Determine the [X, Y] coordinate at the center of the cell enclosing the given text.  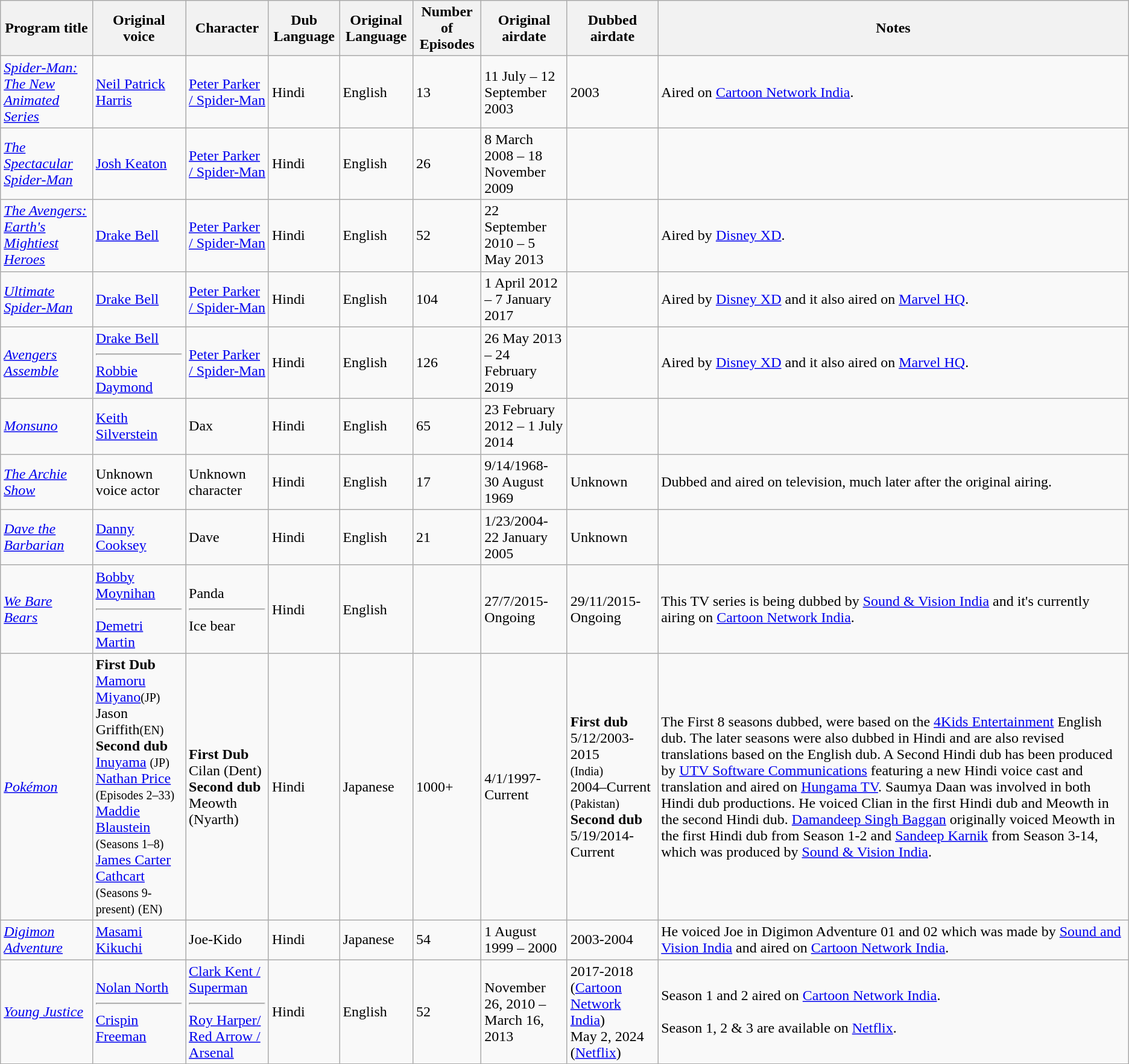
Original airdate [524, 28]
Dubbed and aired on television, much later after the original airing. [894, 482]
126 [446, 363]
65 [446, 426]
22 September 2010 – 5 May 2013 [524, 235]
2017-2018 (Cartoon Network India)May 2, 2024 (Netflix) [612, 1012]
1/23/2004-22 January 2005 [524, 537]
Masami Kikuchi [139, 939]
This TV series is being dubbed by Sound & Vision India and it's currently airing on Cartoon Network India. [894, 609]
Pokémon [46, 786]
1 April 2012 – 7 January 2017 [524, 299]
Character [227, 28]
9/14/1968-30 August 1969 [524, 482]
104 [446, 299]
The Spectacular Spider-Man [46, 164]
26 May 2013 – 24 February 2019 [524, 363]
Panda Ice bear [227, 609]
4/1/1997-Current [524, 786]
First DubCilan (Dent)Second dub Meowth (Nyarth) [227, 786]
Original voice [139, 28]
26 [446, 164]
Unknown voice actor [139, 482]
1 August 1999 – 2000 [524, 939]
Original Language [376, 28]
November 26, 2010 – March 16, 2013 [524, 1012]
Dub Language [304, 28]
Nolan NorthCrispin Freeman [139, 1012]
13 [446, 92]
He voiced Joe in Digimon Adventure 01 and 02 which was made by Sound and Vision India and aired on Cartoon Network India. [894, 939]
17 [446, 482]
23 February 2012 – 1 July 2014 [524, 426]
The Avengers: Earth's Mightiest Heroes [46, 235]
Spider-Man: The New Animated Series [46, 92]
21 [446, 537]
Keith Silverstein [139, 426]
Notes [894, 28]
Unknown character [227, 482]
Dave [227, 537]
Aired on Cartoon Network India. [894, 92]
Drake BellRobbie Daymond [139, 363]
Number of Episodes [446, 28]
Dax [227, 426]
11 July – 12 September 2003 [524, 92]
Ultimate Spider-Man [46, 299]
Joe-Kido [227, 939]
54 [446, 939]
Bobby Moynihan Demetri Martin [139, 609]
Neil Patrick Harris [139, 92]
Young Justice [46, 1012]
1000+ [446, 786]
Josh Keaton [139, 164]
Monsuno [46, 426]
We Bare Bears [46, 609]
27/7/2015- Ongoing [524, 609]
Clark Kent / SupermanRoy Harper/ Red Arrow / Arsenal [227, 1012]
Dubbed airdate [612, 28]
Danny Cooksey [139, 537]
Avengers Assemble [46, 363]
8 March 2008 – 18 November 2009 [524, 164]
29/11/2015- Ongoing [612, 609]
2003 [612, 92]
First dub 5/12/2003-2015(India)2004–Current(Pakistan) Second dub 5/19/2014-Current [612, 786]
Program title [46, 28]
Digimon Adventure [46, 939]
Aired by Disney XD. [894, 235]
The Archie Show [46, 482]
Dave the Barbarian [46, 537]
Season 1 and 2 aired on Cartoon Network India.Season 1, 2 & 3 are available on Netflix. [894, 1012]
2003-2004 [612, 939]
